Search for the cell housing the specified text and yield its [x, y] center coordinate. 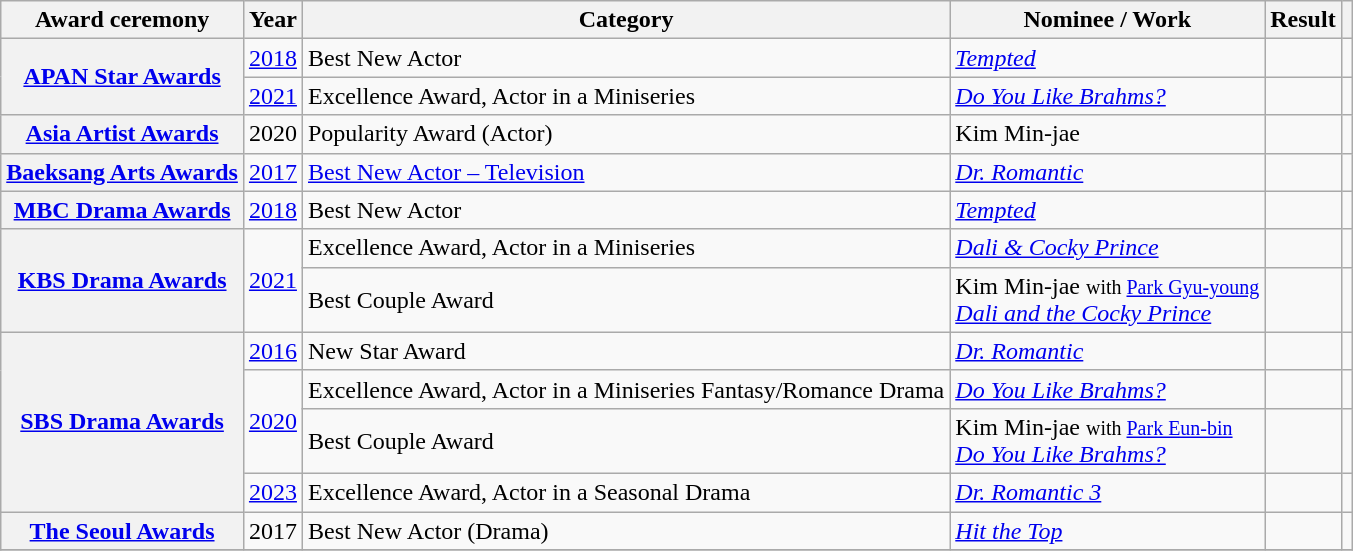
Dali & Cocky Prince [1108, 248]
Popularity Award (Actor) [626, 134]
New Star Award [626, 351]
Asia Artist Awards [122, 134]
Best New Actor – Television [626, 172]
Nominee / Work [1108, 20]
Award ceremony [122, 20]
Dr. Romantic 3 [1108, 492]
Excellence Award, Actor in a Seasonal Drama [626, 492]
The Seoul Awards [122, 531]
KBS Drama Awards [122, 280]
2016 [272, 351]
Best New Actor (Drama) [626, 531]
2023 [272, 492]
MBC Drama Awards [122, 210]
SBS Drama Awards [122, 422]
Excellence Award, Actor in a Miniseries Fantasy/Romance Drama [626, 389]
Kim Min-jae with Park Eun-bin Do You Like Brahms? [1108, 440]
Kim Min-jae [1108, 134]
APAN Star Awards [122, 77]
Result [1303, 20]
Baeksang Arts Awards [122, 172]
Category [626, 20]
Year [272, 20]
Kim Min-jae with Park Gyu-youngDali and the Cocky Prince [1108, 300]
Hit the Top [1108, 531]
